Detect which cell encompasses the target text, then output its (X, Y) center coordinate. 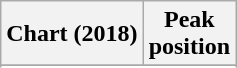
Chart (2018) (72, 34)
Peakposition (189, 34)
